From the cell containing the given text, extract its center point as (x, y) coordinate. 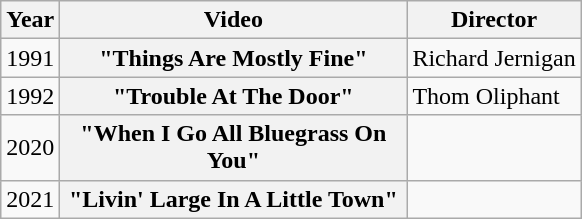
2021 (30, 199)
"When I Go All Bluegrass On You" (234, 148)
Richard Jernigan (494, 58)
1991 (30, 58)
Year (30, 20)
Thom Oliphant (494, 96)
Video (234, 20)
"Trouble At The Door" (234, 96)
"Livin' Large In A Little Town" (234, 199)
1992 (30, 96)
2020 (30, 148)
Director (494, 20)
"Things Are Mostly Fine" (234, 58)
